Search for the cell housing the specified text and yield its (X, Y) center coordinate. 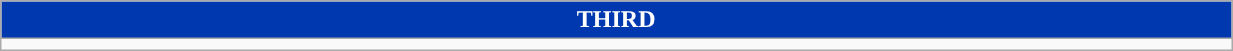
THIRD (616, 20)
